Identify which cell holds the provided text, then report its [x, y] central coordinate. 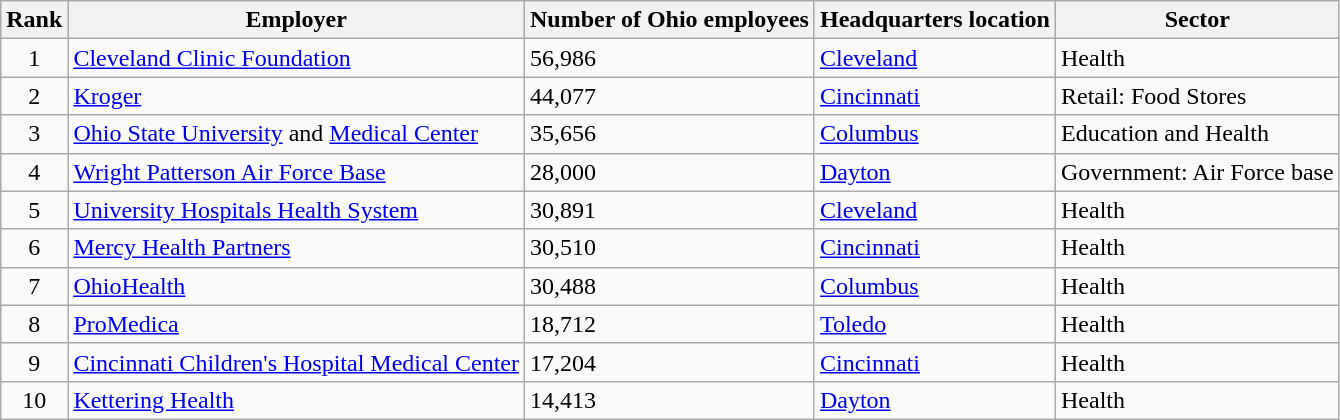
28,000 [669, 172]
5 [34, 210]
30,488 [669, 286]
OhioHealth [296, 286]
University Hospitals Health System [296, 210]
14,413 [669, 400]
Education and Health [1197, 134]
Cleveland Clinic Foundation [296, 58]
Retail: Food Stores [1197, 96]
8 [34, 324]
Ohio State University and Medical Center [296, 134]
10 [34, 400]
30,891 [669, 210]
Kettering Health [296, 400]
7 [34, 286]
30,510 [669, 248]
Government: Air Force base [1197, 172]
Cincinnati Children's Hospital Medical Center [296, 362]
Wright Patterson Air Force Base [296, 172]
4 [34, 172]
Toledo [934, 324]
18,712 [669, 324]
Employer [296, 20]
6 [34, 248]
17,204 [669, 362]
44,077 [669, 96]
ProMedica [296, 324]
Rank [34, 20]
Number of Ohio employees [669, 20]
Kroger [296, 96]
Headquarters location [934, 20]
2 [34, 96]
1 [34, 58]
Mercy Health Partners [296, 248]
3 [34, 134]
35,656 [669, 134]
Sector [1197, 20]
56,986 [669, 58]
9 [34, 362]
